For the text-containing cell, return its midpoint in [X, Y] coordinate format. 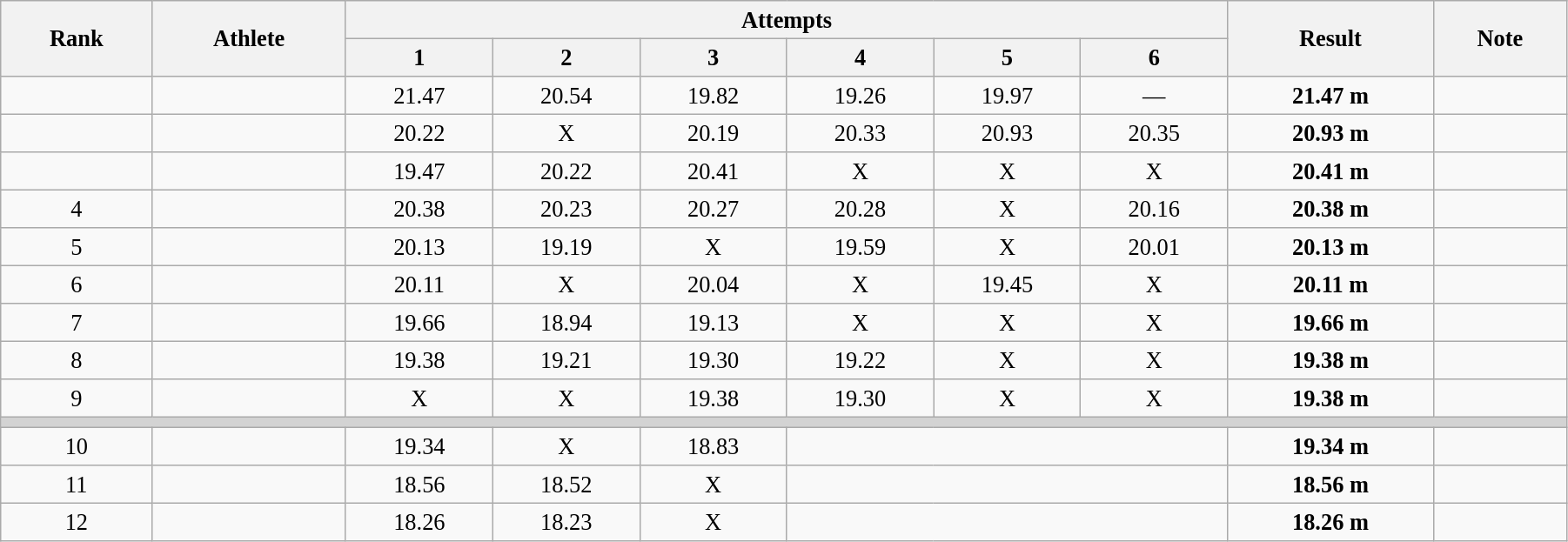
20.04 [714, 284]
20.19 [714, 133]
20.23 [566, 209]
7 [77, 323]
18.83 [714, 446]
Rank [77, 38]
Attempts [787, 19]
18.52 [566, 485]
19.59 [860, 247]
11 [77, 485]
20.35 [1154, 133]
20.54 [566, 95]
21.47 m [1330, 95]
20.01 [1154, 247]
18.56 [419, 485]
18.26 m [1330, 522]
20.11 [419, 284]
19.47 [419, 171]
Result [1330, 38]
19.97 [1008, 95]
19.21 [566, 360]
19.26 [860, 95]
19.22 [860, 360]
20.13 m [1330, 247]
— [1154, 95]
20.27 [714, 209]
8 [77, 360]
Athlete [249, 38]
3 [714, 57]
Note [1500, 38]
19.82 [714, 95]
12 [77, 522]
20.38 [419, 209]
9 [77, 398]
18.23 [566, 522]
20.38 m [1330, 209]
1 [419, 57]
20.93 [1008, 133]
19.19 [566, 247]
20.93 m [1330, 133]
20.16 [1154, 209]
19.34 m [1330, 446]
21.47 [419, 95]
18.56 m [1330, 485]
19.13 [714, 323]
20.28 [860, 209]
2 [566, 57]
18.26 [419, 522]
19.66 [419, 323]
20.11 m [1330, 284]
18.94 [566, 323]
19.34 [419, 446]
20.41 [714, 171]
20.13 [419, 247]
19.66 m [1330, 323]
19.45 [1008, 284]
20.33 [860, 133]
20.41 m [1330, 171]
10 [77, 446]
